Determine the (X, Y) coordinate at the center of the cell enclosing the given text.  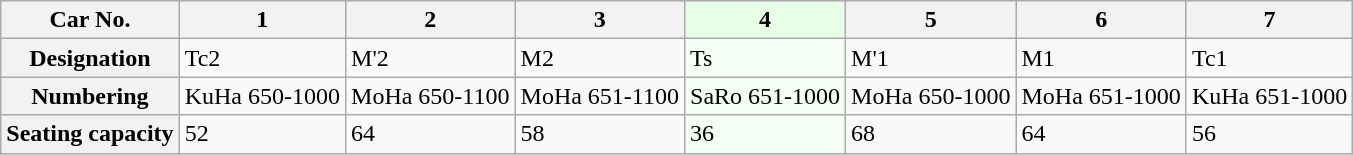
Car No. (90, 20)
4 (766, 20)
KuHa 651-1000 (1269, 96)
M1 (1101, 58)
52 (262, 134)
1 (262, 20)
MoHa 651-1100 (600, 96)
MoHa 650-1000 (931, 96)
M'1 (931, 58)
58 (600, 134)
Ts (766, 58)
36 (766, 134)
SaRo 651-1000 (766, 96)
Tc2 (262, 58)
Designation (90, 58)
6 (1101, 20)
56 (1269, 134)
5 (931, 20)
MoHa 651-1000 (1101, 96)
68 (931, 134)
M'2 (431, 58)
Numbering (90, 96)
7 (1269, 20)
MoHa 650-1100 (431, 96)
KuHa 650-1000 (262, 96)
2 (431, 20)
3 (600, 20)
Tc1 (1269, 58)
M2 (600, 58)
Seating capacity (90, 134)
